Identify which cell holds the provided text, then report its [x, y] central coordinate. 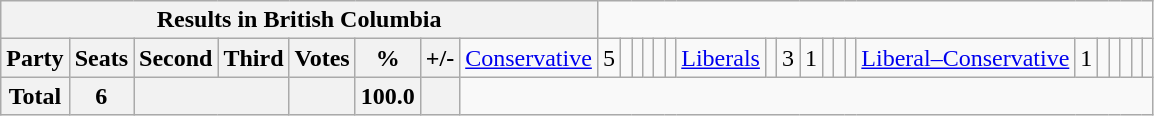
Third [254, 58]
3 [788, 58]
100.0 [388, 96]
Liberals [721, 58]
Party [35, 58]
Votes [322, 58]
6 [101, 96]
+/- [440, 58]
Seats [101, 58]
5 [608, 58]
Liberal–Conservative [966, 58]
Second [176, 58]
% [388, 58]
Results in British Columbia [300, 20]
Conservative [529, 58]
Total [35, 96]
